Find where the given text appears and provide that cell's center as (X, Y) coordinate. 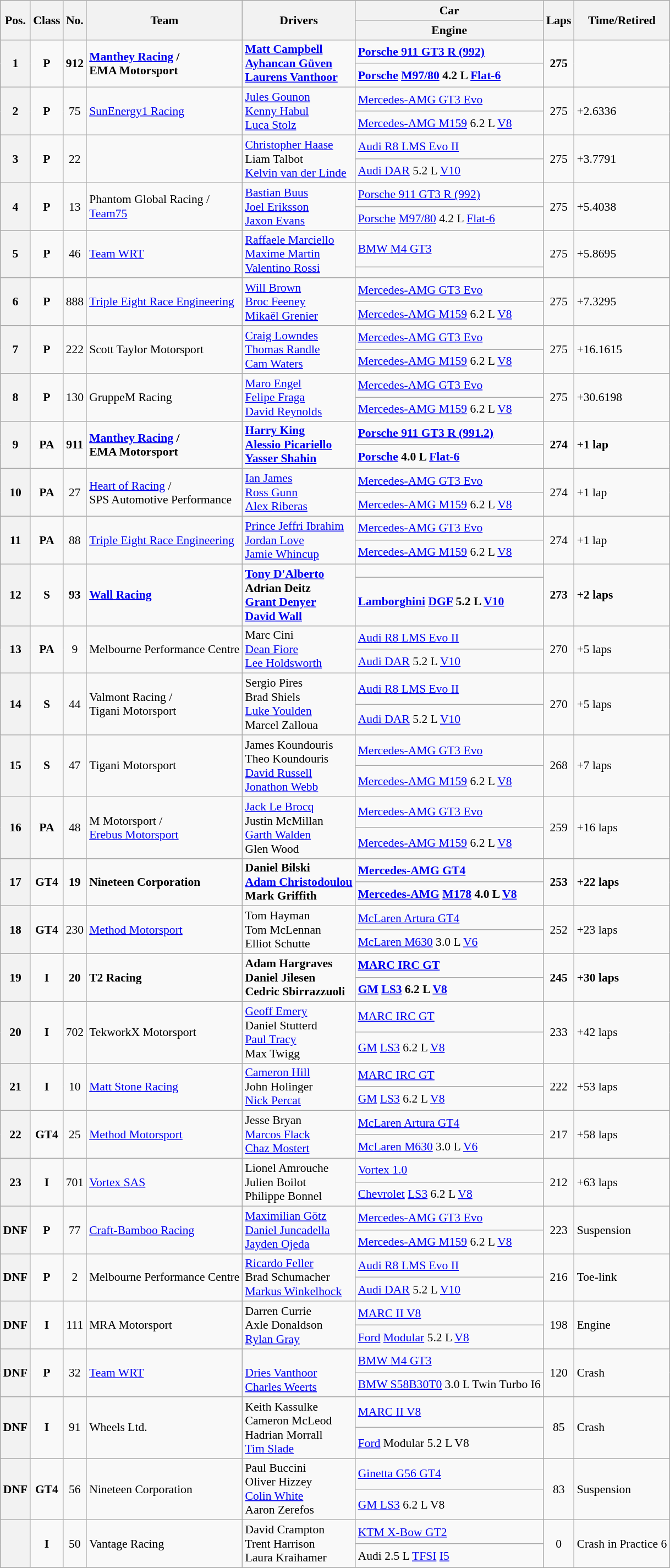
+23 laps (622, 930)
48 (75, 827)
M Motorsport / Erebus Motorsport (164, 827)
91 (75, 1428)
+7 laps (622, 766)
MRA Motorsport (164, 1326)
268 (559, 766)
245 (559, 978)
14 (15, 704)
Scott Taylor Motorsport (164, 350)
Tom Hayman Tom McLennan Elliot Schutte (299, 930)
46 (75, 254)
+16.1615 (622, 350)
198 (559, 1326)
25 (75, 1134)
217 (559, 1134)
Mercedes-AMG M178 4.0 L V8 (449, 895)
Raffaele Marciello Maxime Martin Valentino Rossi (299, 254)
Heart of Racing / SPS Automotive Performance (164, 493)
77 (75, 1230)
Craft-Bamboo Racing (164, 1230)
17 (15, 882)
Will Brown Broc Feeney Mikaël Grenier (299, 303)
+3.7791 (622, 160)
Car (449, 10)
88 (75, 540)
15 (15, 766)
Wall Racing (164, 595)
223 (559, 1230)
32 (75, 1373)
Time/Retired (622, 20)
+63 laps (622, 1183)
GruppeM Racing (164, 397)
TekworkX Motorsport (164, 1032)
Chevrolet LS3 6.2 L V8 (449, 1194)
212 (559, 1183)
7 (15, 350)
21 (15, 1087)
912 (75, 64)
230 (75, 930)
47 (75, 766)
Daniel Bilski Adam Christodoulou Mark Griffith (299, 882)
Jules Gounon Kenny Habul Luca Stolz (299, 111)
+30.6198 (622, 397)
+53 laps (622, 1087)
James Koundouris Theo Koundouris David Russell Jonathon Webb (299, 766)
Phantom Global Racing / Team75 (164, 207)
216 (559, 1278)
Porsche 4.0 L Flat-6 (449, 457)
Adam Hargraves Daniel Jilesen Cedric Sbirrazzuoli (299, 978)
Ian James Ross Gunn Alex Riberas (299, 493)
KTM X-Bow GT2 (449, 1532)
+5.4038 (622, 207)
Pos. (15, 20)
Vantage Racing (164, 1544)
Sergio Pires Brad Shiels Luke Youlden Marcel Zalloua (299, 704)
Cameron Hill John Holinger Nick Percat (299, 1087)
Porsche 911 GT3 R (991.2) (449, 432)
6 (15, 303)
233 (559, 1032)
SunEnergy1 Racing (164, 111)
Marc Cini Dean Fiore Lee Holdsworth (299, 649)
Craig Lowndes Thomas Randle Cam Waters (299, 350)
Ginetta G56 GT4 (449, 1474)
Bastian Buus Joel Eriksson Jaxon Evans (299, 207)
83 (559, 1489)
Dries Vanthoor Charles Weerts (299, 1373)
Lamborghini DGF 5.2 L V10 (449, 602)
93 (75, 595)
18 (15, 930)
+42 laps (622, 1032)
252 (559, 930)
75 (75, 111)
Class (46, 20)
Keith Kassulke Cameron McLeod Hadrian Morrall Tim Slade (299, 1428)
Matt Stone Racing (164, 1087)
+5.8695 (622, 254)
85 (559, 1428)
Matt Campbell Ayhancan Güven Laurens Vanthoor (299, 64)
Prince Jeffri Ibrahim Jordan Love Jamie Whincup (299, 540)
Ricardo Feller Brad Schumacher Markus Winkelhock (299, 1278)
Maximilian Götz Daniel Juncadella Jayden Ojeda (299, 1230)
Christopher Haase Liam Talbot Kelvin van der Linde (299, 160)
130 (75, 397)
1 (15, 64)
Toe-link (622, 1278)
Vortex 1.0 (449, 1171)
Maro Engel Felipe Fraga David Reynolds (299, 397)
Tigani Motorsport (164, 766)
Valmont Racing / Tigani Motorsport (164, 704)
273 (559, 595)
702 (75, 1032)
12 (15, 595)
+2.6336 (622, 111)
Laps (559, 20)
David Crampton Trent Harrison Laura Kraihamer (299, 1544)
0 (559, 1544)
BMW S58B30T0 3.0 L Twin Turbo I6 (449, 1384)
+7.3295 (622, 303)
Crash in Practice 6 (622, 1544)
8 (15, 397)
+58 laps (622, 1134)
No. (75, 20)
23 (15, 1183)
120 (559, 1373)
3 (15, 160)
111 (75, 1326)
5 (15, 254)
50 (75, 1544)
911 (75, 445)
Harry King Alessio Picariello Yasser Shahin (299, 445)
Tony D'Alberto Adrian Deitz Grant Denyer David Wall (299, 595)
Jack Le Brocq Justin McMillan Garth Walden Glen Wood (299, 827)
Lionel Amrouche Julien Boilot Philippe Bonnel (299, 1183)
Drivers (299, 20)
+30 laps (622, 978)
Jesse Bryan Marcos Flack Chaz Mostert (299, 1134)
Mercedes-AMG GT4 (449, 870)
253 (559, 882)
Darren Currie Axle Donaldson Rylan Gray (299, 1326)
259 (559, 827)
16 (15, 827)
Paul Buccini Oliver Hizzey Colin White Aaron Zerefos (299, 1489)
Vortex SAS (164, 1183)
27 (75, 493)
Wheels Ltd. (164, 1428)
+22 laps (622, 882)
56 (75, 1489)
44 (75, 704)
11 (15, 540)
888 (75, 303)
4 (15, 207)
T2 Racing (164, 978)
Audi 2.5 L TFSI I5 (449, 1556)
+2 laps (622, 595)
Team (164, 20)
+16 laps (622, 827)
701 (75, 1183)
Geoff Emery Daniel Stutterd Paul Tracy Max Twigg (299, 1032)
